Identify which cell holds the provided text, then report its [x, y] central coordinate. 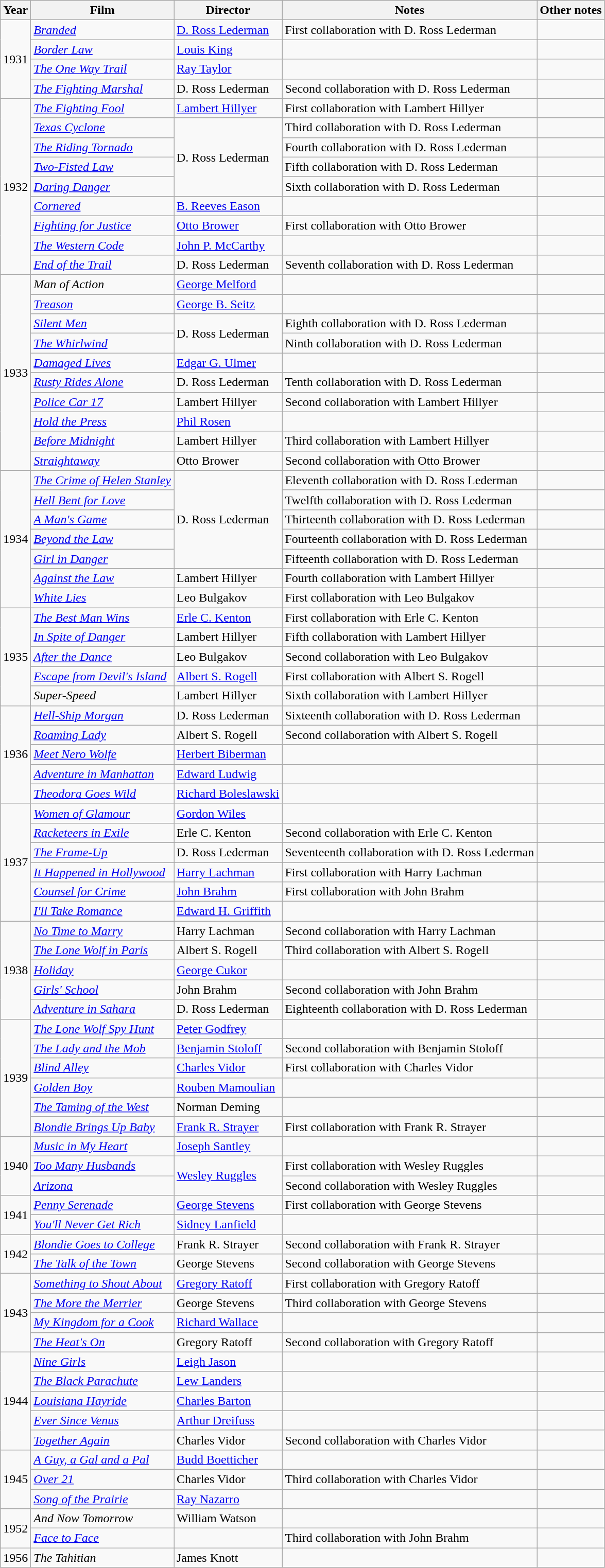
Third collaboration with Lambert Hillyer [410, 441]
The Fighting Marshal [102, 89]
Blondie Goes to College [102, 1244]
Second collaboration with Benjamin Stoloff [410, 1048]
First collaboration with Wesley Ruggles [410, 1166]
Herbert Biberman [228, 754]
Eleventh collaboration with D. Ross Lederman [410, 480]
Daring Danger [102, 186]
Leigh Jason [228, 1362]
1943 [15, 1313]
First collaboration with Gregory Ratoff [410, 1283]
Fighting for Justice [102, 225]
The Whirlwind [102, 343]
Ray Taylor [228, 69]
1940 [15, 1166]
First collaboration with John Brahm [410, 892]
Beyond the Law [102, 539]
Second collaboration with Gregory Ratoff [410, 1342]
George Melford [228, 285]
Theodora Goes Wild [102, 794]
Golden Boy [102, 1087]
Super-Speed [102, 696]
Second collaboration with Albert S. Rogell [410, 735]
Richard Wallace [228, 1323]
Damaged Lives [102, 363]
Blind Alley [102, 1068]
Third collaboration with Charles Vidor [410, 1479]
Second collaboration with Frank R. Strayer [410, 1244]
Man of Action [102, 285]
1939 [15, 1078]
James Knott [228, 1558]
Thirteenth collaboration with D. Ross Lederman [410, 519]
1944 [15, 1401]
In Spite of Danger [102, 637]
Police Car 17 [102, 402]
Girls' School [102, 990]
Second collaboration with Wesley Ruggles [410, 1185]
End of the Trail [102, 265]
Edward Ludwig [228, 774]
The Heat's On [102, 1342]
Third collaboration with George Stevens [410, 1303]
No Time to Marry [102, 931]
Texas Cyclone [102, 128]
George B. Seitz [228, 304]
Tenth collaboration with D. Ross Lederman [410, 382]
Arizona [102, 1185]
Fifth collaboration with D. Ross Lederman [410, 167]
You'll Never Get Rich [102, 1225]
Hell-Ship Morgan [102, 715]
First collaboration with Erle C. Kenton [410, 618]
Edgar G. Ulmer [228, 363]
George Cukor [228, 970]
Film [102, 10]
Notes [410, 10]
First collaboration with Frank R. Strayer [410, 1126]
1941 [15, 1215]
1942 [15, 1254]
Peter Godfrey [228, 1029]
Fifteenth collaboration with D. Ross Lederman [410, 558]
The Lady and the Mob [102, 1048]
Third collaboration with D. Ross Lederman [410, 128]
First collaboration with Otto Brower [410, 225]
Seventh collaboration with D. Ross Lederman [410, 265]
1945 [15, 1479]
1935 [15, 657]
1938 [15, 970]
The Black Parachute [102, 1381]
White Lies [102, 598]
Gordon Wiles [228, 813]
Ray Nazarro [228, 1499]
Louis King [228, 49]
Norman Deming [228, 1107]
B. Reeves Eason [228, 206]
Fourth collaboration with Lambert Hillyer [410, 578]
I'll Take Romance [102, 911]
Music in My Heart [102, 1146]
Adventure in Sahara [102, 1009]
The Fighting Fool [102, 108]
Ninth collaboration with D. Ross Lederman [410, 343]
Silent Men [102, 324]
Rusty Rides Alone [102, 382]
1933 [15, 373]
A Guy, a Gal and a Pal [102, 1459]
Nine Girls [102, 1362]
Escape from Devil's Island [102, 676]
The More the Merrier [102, 1303]
Lew Landers [228, 1381]
Second collaboration with Leo Bulgakov [410, 657]
1952 [15, 1528]
Louisiana Hayride [102, 1401]
Second collaboration with Lambert Hillyer [410, 402]
Too Many Husbands [102, 1166]
Second collaboration with D. Ross Lederman [410, 89]
Third collaboration with Albert S. Rogell [410, 950]
Eighteenth collaboration with D. Ross Lederman [410, 1009]
The Western Code [102, 245]
Arthur Dreifuss [228, 1420]
Richard Boleslawski [228, 794]
After the Dance [102, 657]
Seventeenth collaboration with D. Ross Lederman [410, 852]
Racketeers in Exile [102, 833]
Over 21 [102, 1479]
Cornered [102, 206]
First collaboration with Lambert Hillyer [410, 108]
Hell Bent for Love [102, 500]
Fifth collaboration with Lambert Hillyer [410, 637]
First collaboration with Leo Bulgakov [410, 598]
The Tahitian [102, 1558]
Counsel for Crime [102, 892]
Second collaboration with Charles Vidor [410, 1440]
Against the Law [102, 578]
Rouben Mamoulian [228, 1087]
Roaming Lady [102, 735]
A Man's Game [102, 519]
Penny Serenade [102, 1205]
Fourth collaboration with D. Ross Lederman [410, 147]
Two-Fisted Law [102, 167]
Second collaboration with Harry Lachman [410, 931]
The Talk of the Town [102, 1264]
Adventure in Manhattan [102, 774]
Twelfth collaboration with D. Ross Lederman [410, 500]
Year [15, 10]
Edward H. Griffith [228, 911]
Meet Nero Wolfe [102, 754]
The Taming of the West [102, 1107]
Wesley Ruggles [228, 1175]
1956 [15, 1558]
First collaboration with D. Ross Lederman [410, 30]
It Happened in Hollywood [102, 872]
Straightaway [102, 461]
Budd Boetticher [228, 1459]
The Frame-Up [102, 852]
Girl in Danger [102, 558]
Face to Face [102, 1538]
Hold the Press [102, 421]
Border Law [102, 49]
First collaboration with Albert S. Rogell [410, 676]
1932 [15, 186]
First collaboration with Charles Vidor [410, 1068]
The Crime of Helen Stanley [102, 480]
Eighth collaboration with D. Ross Lederman [410, 324]
Second collaboration with Otto Brower [410, 461]
Sixteenth collaboration with D. Ross Lederman [410, 715]
1937 [15, 862]
First collaboration with Harry Lachman [410, 872]
Joseph Santley [228, 1146]
Second collaboration with John Brahm [410, 990]
My Kingdom for a Cook [102, 1323]
Third collaboration with John Brahm [410, 1538]
Something to Shout About [102, 1283]
Before Midnight [102, 441]
The Best Man Wins [102, 618]
1934 [15, 539]
Song of the Prairie [102, 1499]
Charles Barton [228, 1401]
The Lone Wolf Spy Hunt [102, 1029]
Director [228, 10]
Blondie Brings Up Baby [102, 1126]
1931 [15, 59]
Sixth collaboration with Lambert Hillyer [410, 696]
John P. McCarthy [228, 245]
Sixth collaboration with D. Ross Lederman [410, 186]
The One Way Trail [102, 69]
Second collaboration with George Stevens [410, 1264]
William Watson [228, 1519]
Second collaboration with Erle C. Kenton [410, 833]
Fourteenth collaboration with D. Ross Lederman [410, 539]
The Lone Wolf in Paris [102, 950]
Ever Since Venus [102, 1420]
Women of Glamour [102, 813]
Together Again [102, 1440]
Other notes [571, 10]
Phil Rosen [228, 421]
The Riding Tornado [102, 147]
1936 [15, 754]
Treason [102, 304]
First collaboration with George Stevens [410, 1205]
Holiday [102, 970]
And Now Tomorrow [102, 1519]
Sidney Lanfield [228, 1225]
Branded [102, 30]
Benjamin Stoloff [228, 1048]
